Return (x, y) of the center of cell containing provided text 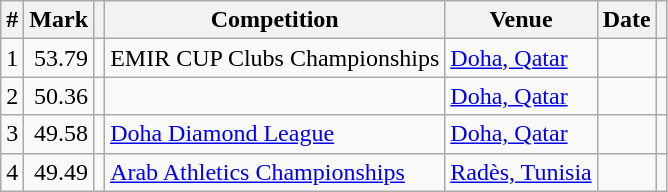
Venue (521, 20)
50.36 (59, 96)
Competition (275, 20)
49.58 (59, 134)
3 (12, 134)
Mark (59, 20)
4 (12, 172)
EMIR CUP Clubs Championships (275, 58)
# (12, 20)
Doha Diamond League (275, 134)
53.79 (59, 58)
1 (12, 58)
2 (12, 96)
Arab Athletics Championships (275, 172)
49.49 (59, 172)
Date (626, 20)
Radès, Tunisia (521, 172)
